Find where the given text appears and provide that cell's center as [X, Y] coordinate. 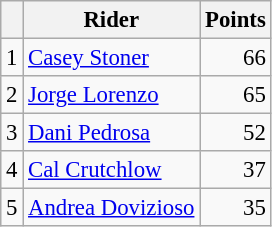
4 [12, 170]
Rider [112, 20]
52 [236, 133]
65 [236, 95]
Andrea Dovizioso [112, 208]
Jorge Lorenzo [112, 95]
66 [236, 58]
Cal Crutchlow [112, 170]
3 [12, 133]
Points [236, 20]
35 [236, 208]
2 [12, 95]
37 [236, 170]
Casey Stoner [112, 58]
Dani Pedrosa [112, 133]
5 [12, 208]
1 [12, 58]
